Return the (x, y) coordinate for the center point of the cell that contains the specified text.  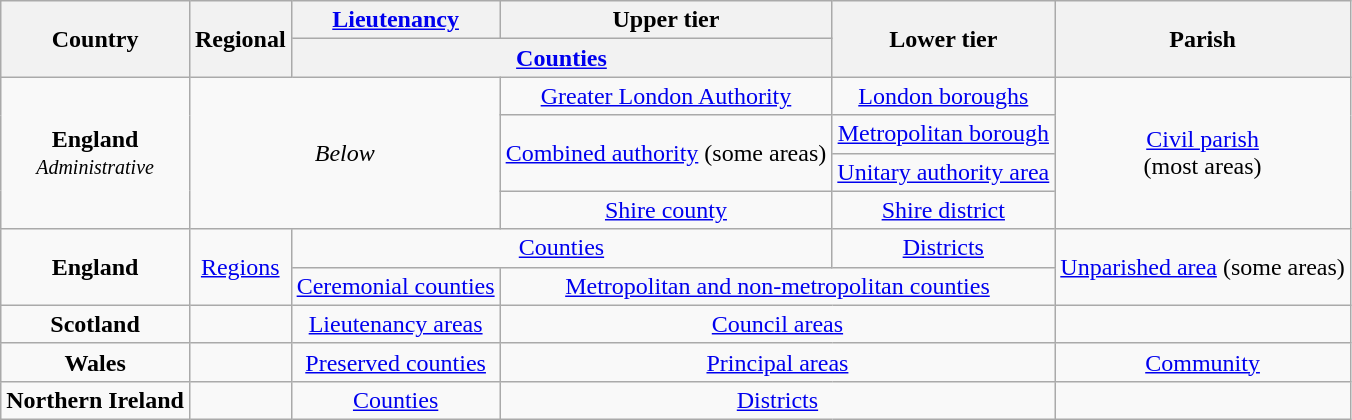
Lower tier (944, 39)
Northern Ireland (96, 400)
Parish (1203, 39)
Unparished area (some areas) (1203, 267)
Upper tier (666, 20)
Metropolitan borough (944, 134)
Preserved counties (396, 362)
Metropolitan and non-metropolitan counties (778, 286)
Scotland (96, 324)
Community (1203, 362)
Below (344, 153)
Civil parish (most areas) (1203, 153)
Shire district (944, 210)
England Administrative (96, 153)
Ceremonial counties (396, 286)
Principal areas (778, 362)
Wales (96, 362)
Country (96, 39)
Regional (240, 39)
Council areas (778, 324)
London boroughs (944, 96)
Lieutenancy areas (396, 324)
England (96, 267)
Shire county (666, 210)
Greater London Authority (666, 96)
Combined authority (some areas) (666, 153)
Regions (240, 267)
Unitary authority area (944, 172)
Lieutenancy (396, 20)
